Search for the cell housing the specified text and yield its (x, y) center coordinate. 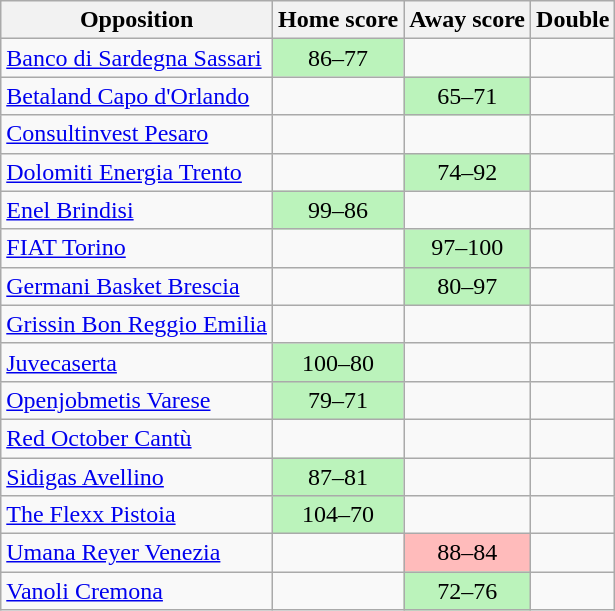
Opposition (137, 20)
Betaland Capo d'Orlando (137, 96)
Away score (468, 20)
Home score (338, 20)
Umana Reyer Venezia (137, 553)
65–71 (468, 96)
74–92 (468, 172)
Sidigas Avellino (137, 477)
72–76 (468, 591)
Juvecaserta (137, 362)
97–100 (468, 248)
The Flexx Pistoia (137, 515)
Grissin Bon Reggio Emilia (137, 324)
Consultinvest Pesaro (137, 134)
Double (573, 20)
80–97 (468, 286)
99–86 (338, 210)
Germani Basket Brescia (137, 286)
Openjobmetis Varese (137, 400)
79–71 (338, 400)
87–81 (338, 477)
104–70 (338, 515)
Banco di Sardegna Sassari (137, 58)
88–84 (468, 553)
FIAT Torino (137, 248)
Dolomiti Energia Trento (137, 172)
86–77 (338, 58)
Vanoli Cremona (137, 591)
100–80 (338, 362)
Red October Cantù (137, 438)
Enel Brindisi (137, 210)
